Identify which cell holds the provided text, then report its (X, Y) central coordinate. 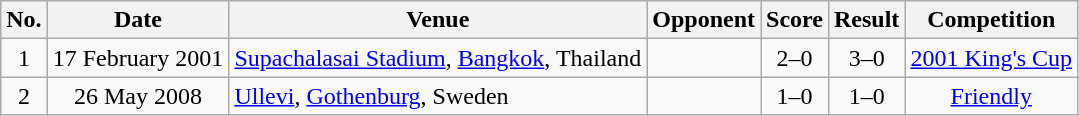
Opponent (704, 20)
Score (795, 20)
Friendly (992, 96)
Competition (992, 20)
17 February 2001 (138, 58)
26 May 2008 (138, 96)
2–0 (795, 58)
1 (24, 58)
Supachalasai Stadium, Bangkok, Thailand (438, 58)
No. (24, 20)
2 (24, 96)
2001 King's Cup (992, 58)
Result (866, 20)
Date (138, 20)
Venue (438, 20)
Ullevi, Gothenburg, Sweden (438, 96)
3–0 (866, 58)
